Identify which cell holds the provided text, then report its [X, Y] central coordinate. 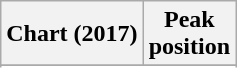
Peakposition [189, 34]
Chart (2017) [72, 34]
